Find where the given text appears and provide that cell's center as (x, y) coordinate. 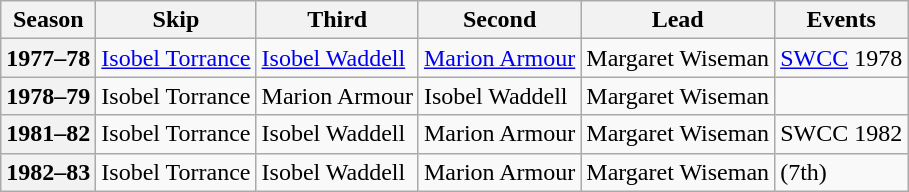
1981–82 (48, 134)
Third (337, 20)
Second (499, 20)
SWCC 1982 (842, 134)
Season (48, 20)
1977–78 (48, 58)
1982–83 (48, 172)
Lead (678, 20)
SWCC 1978 (842, 58)
(7th) (842, 172)
Skip (176, 20)
1978–79 (48, 96)
Events (842, 20)
